Search for the cell housing the specified text and yield its (x, y) center coordinate. 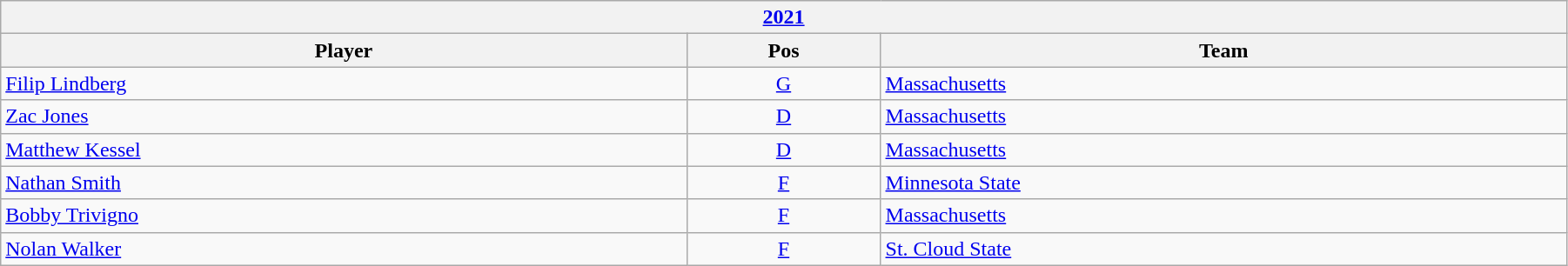
Player (344, 50)
2021 (784, 17)
Filip Lindberg (344, 83)
Team (1223, 50)
Pos (783, 50)
Zac Jones (344, 116)
Nolan Walker (344, 249)
Bobby Trivigno (344, 216)
G (783, 83)
Matthew Kessel (344, 150)
Minnesota State (1223, 183)
Nathan Smith (344, 183)
St. Cloud State (1223, 249)
